Pinpoint the cell where the given text exists, returning its (X, Y) midpoint coordinate. 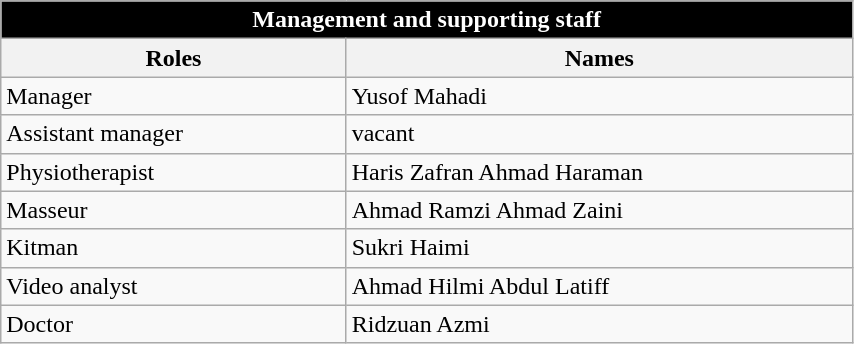
Management and supporting staff (427, 20)
Ahmad Hilmi Abdul Latiff (599, 286)
Haris Zafran Ahmad Haraman (599, 172)
Ridzuan Azmi (599, 324)
Manager (174, 96)
Sukri Haimi (599, 248)
Masseur (174, 210)
Ahmad Ramzi Ahmad Zaini (599, 210)
Roles (174, 58)
Doctor (174, 324)
Assistant manager (174, 134)
vacant (599, 134)
Kitman (174, 248)
Video analyst (174, 286)
Physiotherapist (174, 172)
Yusof Mahadi (599, 96)
Names (599, 58)
